Return the [X, Y] coordinate for the center point of the cell that contains the specified text.  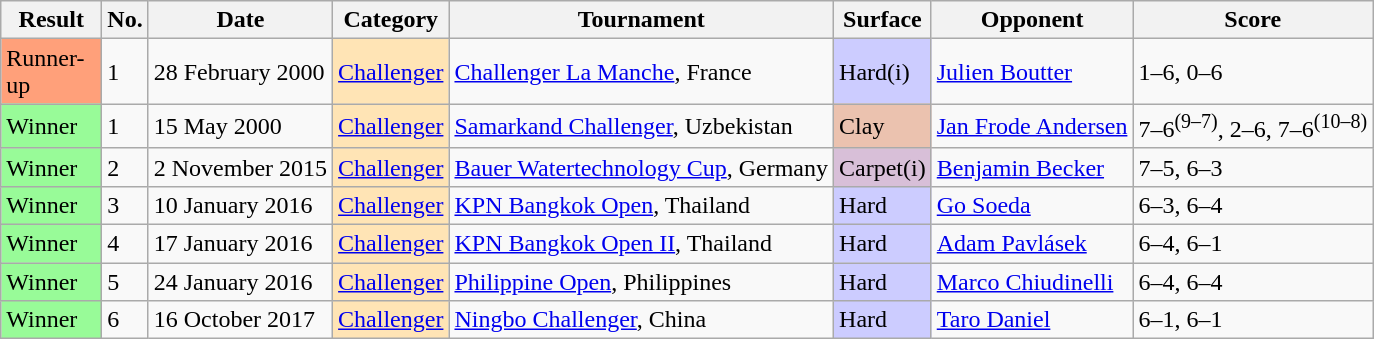
15 May 2000 [240, 126]
Jan Frode Andersen [1032, 126]
6–3, 6–4 [1253, 205]
Samarkand Challenger, Uzbekistan [642, 126]
3 [125, 205]
Taro Daniel [1032, 320]
Hard(i) [883, 72]
6–4, 6–1 [1253, 244]
6–1, 6–1 [1253, 320]
Go Soeda [1032, 205]
5 [125, 282]
Category [391, 20]
KPN Bangkok Open II, Thailand [642, 244]
Challenger La Manche, France [642, 72]
Marco Chiudinelli [1032, 282]
Score [1253, 20]
Bauer Watertechnology Cup, Germany [642, 167]
1–6, 0–6 [1253, 72]
Tournament [642, 20]
10 January 2016 [240, 205]
Adam Pavlásek [1032, 244]
Philippine Open, Philippines [642, 282]
6–4, 6–4 [1253, 282]
7–5, 6–3 [1253, 167]
2 [125, 167]
Benjamin Becker [1032, 167]
KPN Bangkok Open, Thailand [642, 205]
Julien Boutter [1032, 72]
28 February 2000 [240, 72]
Surface [883, 20]
4 [125, 244]
24 January 2016 [240, 282]
Runner-up [52, 72]
Date [240, 20]
Clay [883, 126]
Carpet(i) [883, 167]
6 [125, 320]
16 October 2017 [240, 320]
No. [125, 20]
2 November 2015 [240, 167]
7–6(9–7), 2–6, 7–6(10–8) [1253, 126]
Ningbo Challenger, China [642, 320]
Opponent [1032, 20]
17 January 2016 [240, 244]
Result [52, 20]
